Identify which cell holds the provided text, then report its (X, Y) central coordinate. 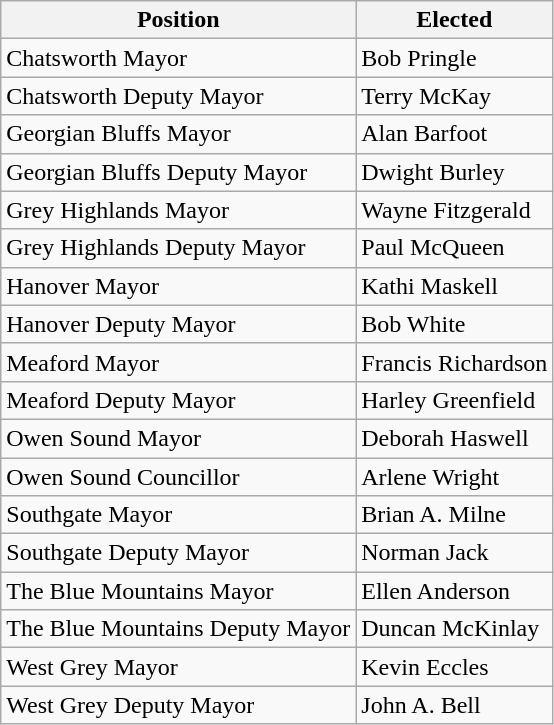
Hanover Mayor (178, 286)
Elected (454, 20)
Southgate Mayor (178, 515)
Georgian Bluffs Deputy Mayor (178, 172)
Wayne Fitzgerald (454, 210)
Bob Pringle (454, 58)
Duncan McKinlay (454, 629)
Norman Jack (454, 553)
West Grey Mayor (178, 667)
Brian A. Milne (454, 515)
The Blue Mountains Mayor (178, 591)
Ellen Anderson (454, 591)
Arlene Wright (454, 477)
Meaford Deputy Mayor (178, 400)
Grey Highlands Mayor (178, 210)
Terry McKay (454, 96)
Grey Highlands Deputy Mayor (178, 248)
West Grey Deputy Mayor (178, 705)
Georgian Bluffs Mayor (178, 134)
Deborah Haswell (454, 438)
Meaford Mayor (178, 362)
Dwight Burley (454, 172)
Kevin Eccles (454, 667)
Alan Barfoot (454, 134)
Paul McQueen (454, 248)
Harley Greenfield (454, 400)
Southgate Deputy Mayor (178, 553)
Owen Sound Mayor (178, 438)
Bob White (454, 324)
Kathi Maskell (454, 286)
Francis Richardson (454, 362)
Owen Sound Councillor (178, 477)
Chatsworth Mayor (178, 58)
Chatsworth Deputy Mayor (178, 96)
Position (178, 20)
John A. Bell (454, 705)
The Blue Mountains Deputy Mayor (178, 629)
Hanover Deputy Mayor (178, 324)
